Identify which cell holds the provided text, then report its (X, Y) central coordinate. 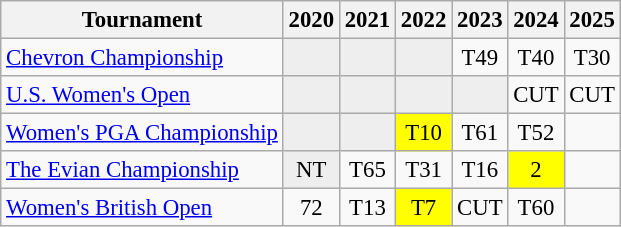
Women's PGA Championship (142, 133)
T61 (480, 133)
T65 (367, 170)
2 (536, 170)
T49 (480, 58)
T60 (536, 208)
Tournament (142, 20)
2023 (480, 20)
T40 (536, 58)
T7 (424, 208)
72 (311, 208)
2025 (592, 20)
T52 (536, 133)
T13 (367, 208)
U.S. Women's Open (142, 95)
2022 (424, 20)
2024 (536, 20)
T10 (424, 133)
T30 (592, 58)
2021 (367, 20)
The Evian Championship (142, 170)
Women's British Open (142, 208)
Chevron Championship (142, 58)
2020 (311, 20)
NT (311, 170)
T31 (424, 170)
T16 (480, 170)
